Pinpoint the cell where the given text exists, returning its (X, Y) midpoint coordinate. 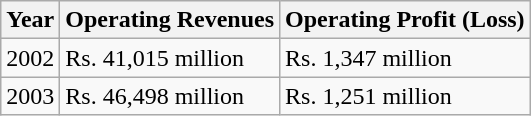
Operating Profit (Loss) (406, 20)
2002 (30, 58)
Operating Revenues (170, 20)
Rs. 46,498 million (170, 96)
2003 (30, 96)
Rs. 41,015 million (170, 58)
Rs. 1,347 million (406, 58)
Rs. 1,251 million (406, 96)
Year (30, 20)
